Extract the [X, Y] coordinate from the center of the cell holding the provided text.  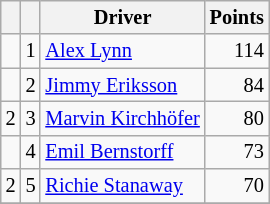
3 [31, 118]
4 [31, 152]
5 [31, 186]
1 [31, 51]
73 [237, 152]
70 [237, 186]
Alex Lynn [122, 51]
114 [237, 51]
Points [237, 17]
84 [237, 85]
80 [237, 118]
Emil Bernstorff [122, 152]
Jimmy Eriksson [122, 85]
Driver [122, 17]
Marvin Kirchhöfer [122, 118]
Richie Stanaway [122, 186]
